Pinpoint the cell where the given text exists, returning its [x, y] midpoint coordinate. 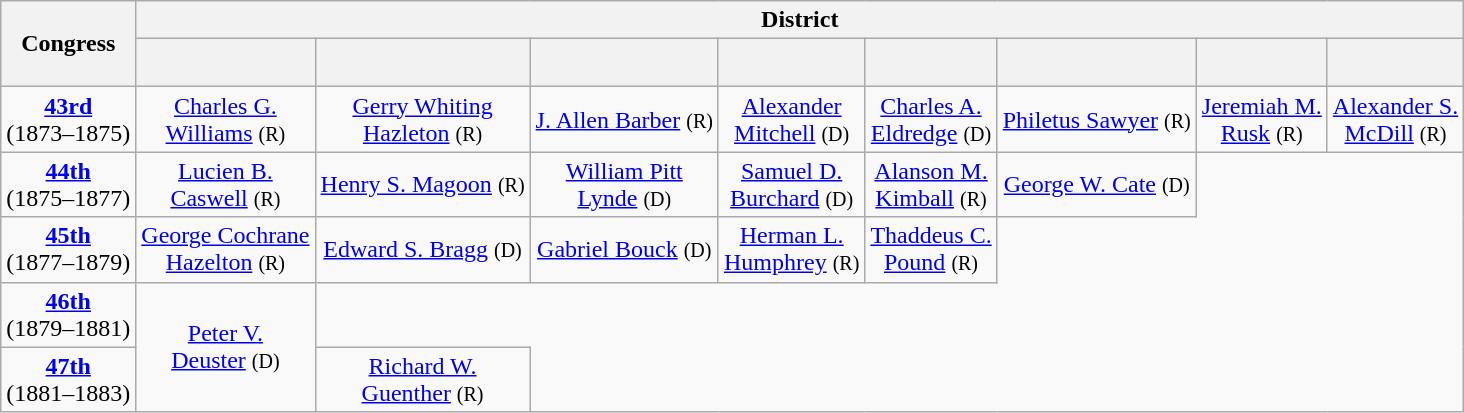
46th(1879–1881) [68, 314]
Gerry WhitingHazleton (R) [422, 120]
Herman L.Humphrey (R) [791, 250]
Gabriel Bouck (D) [624, 250]
Lucien B.Caswell (R) [226, 184]
Philetus Sawyer (R) [1096, 120]
George CochraneHazelton (R) [226, 250]
Peter V.Deuster (D) [226, 347]
Edward S. Bragg (D) [422, 250]
47th(1881–1883) [68, 380]
Congress [68, 44]
Charles A.Eldredge (D) [931, 120]
AlexanderMitchell (D) [791, 120]
Alanson M.Kimball (R) [931, 184]
44th(1875–1877) [68, 184]
Thaddeus C.Pound (R) [931, 250]
George W. Cate (D) [1096, 184]
Alexander S.McDill (R) [1395, 120]
Jeremiah M.Rusk (R) [1262, 120]
Richard W.Guenther (R) [422, 380]
Samuel D.Burchard (D) [791, 184]
Charles G.Williams (R) [226, 120]
District [800, 20]
Henry S. Magoon (R) [422, 184]
45th(1877–1879) [68, 250]
J. Allen Barber (R) [624, 120]
William PittLynde (D) [624, 184]
43rd(1873–1875) [68, 120]
